Determine the [x, y] coordinate at the center of the cell enclosing the given text.  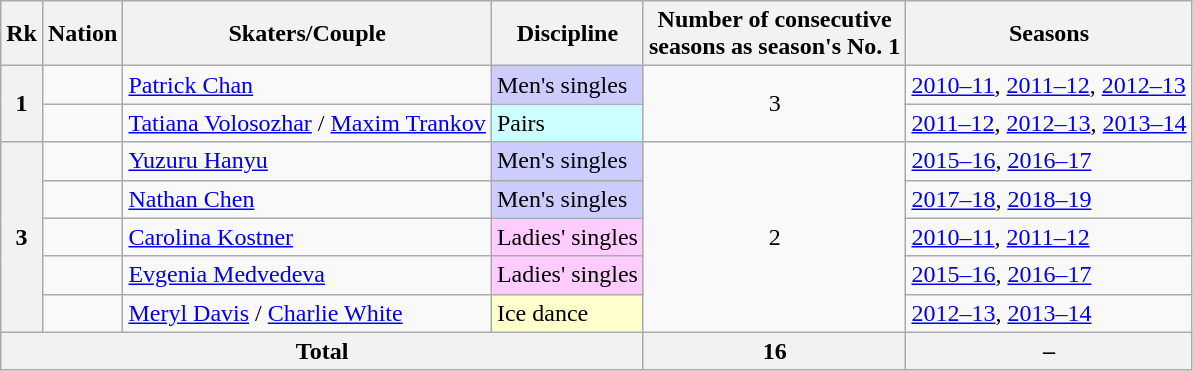
Discipline [567, 34]
2017–18, 2018–19 [1049, 199]
Yuzuru Hanyu [308, 161]
16 [774, 351]
– [1049, 351]
Carolina Kostner [308, 237]
Total [322, 351]
2011–12, 2012–13, 2013–14 [1049, 123]
2010–11, 2011–12, 2012–13 [1049, 85]
Seasons [1049, 34]
Pairs [567, 123]
Rk [22, 34]
Meryl Davis / Charlie White [308, 313]
2 [774, 237]
2012–13, 2013–14 [1049, 313]
Tatiana Volosozhar / Maxim Trankov [308, 123]
Patrick Chan [308, 85]
Nathan Chen [308, 199]
Evgenia Medvedeva [308, 275]
1 [22, 104]
Skaters/Couple [308, 34]
2010–11, 2011–12 [1049, 237]
Ice dance [567, 313]
Nation [82, 34]
Number of consecutiveseasons as season's No. 1 [774, 34]
